For the text-containing cell, return its midpoint in [X, Y] coordinate format. 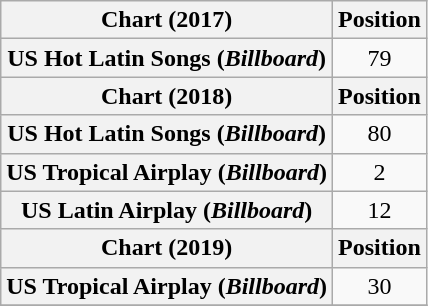
12 [380, 210]
US Latin Airplay (Billboard) [167, 210]
Chart (2018) [167, 96]
Chart (2019) [167, 248]
30 [380, 286]
79 [380, 58]
80 [380, 134]
Chart (2017) [167, 20]
2 [380, 172]
